Locate the cell with the specified text and output its [X, Y] center coordinate. 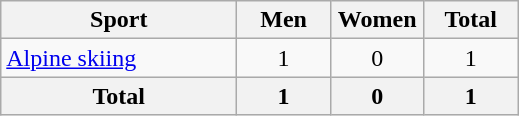
Alpine skiing [119, 58]
Women [377, 20]
Men [284, 20]
Sport [119, 20]
